For the text-containing cell, return its midpoint in [X, Y] coordinate format. 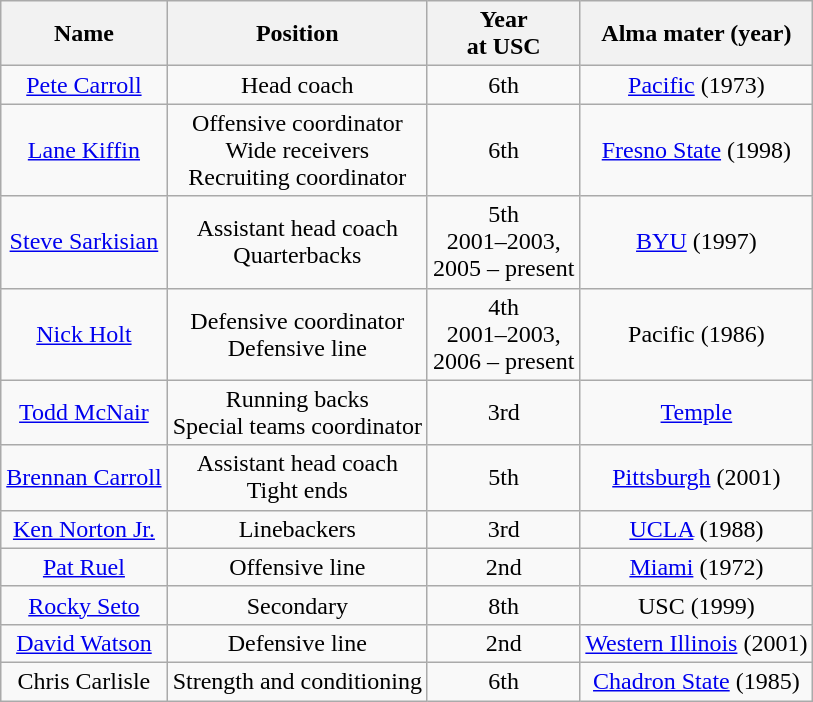
Head coach [297, 85]
Steve Sarkisian [84, 242]
Defensive line [297, 643]
Name [84, 34]
4th2001–2003,2006 – present [503, 334]
8th [503, 605]
Pete Carroll [84, 85]
Temple [696, 412]
Assistant head coachTight ends [297, 478]
BYU (1997) [696, 242]
Linebackers [297, 529]
Pacific (1986) [696, 334]
Fresno State (1998) [696, 150]
Pacific (1973) [696, 85]
Position [297, 34]
Chadron State (1985) [696, 681]
Alma mater (year) [696, 34]
UCLA (1988) [696, 529]
David Watson [84, 643]
Nick Holt [84, 334]
5th2001–2003,2005 – present [503, 242]
Offensive coordinatorWide receiversRecruiting coordinator [297, 150]
Lane Kiffin [84, 150]
Secondary [297, 605]
Todd McNair [84, 412]
Western Illinois (2001) [696, 643]
Assistant head coachQuarterbacks [297, 242]
Ken Norton Jr. [84, 529]
Strength and conditioning [297, 681]
Pittsburgh (2001) [696, 478]
Offensive line [297, 567]
Defensive coordinatorDefensive line [297, 334]
USC (1999) [696, 605]
Miami (1972) [696, 567]
Chris Carlisle [84, 681]
Rocky Seto [84, 605]
Brennan Carroll [84, 478]
Running backsSpecial teams coordinator [297, 412]
Yearat USC [503, 34]
5th [503, 478]
Pat Ruel [84, 567]
